Return [X, Y] of the center of cell containing provided text 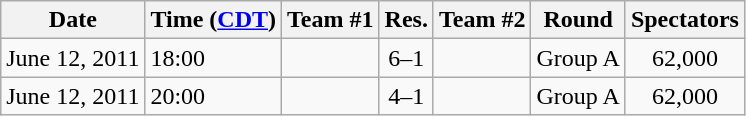
Date [73, 20]
Team #1 [331, 20]
18:00 [214, 58]
Team #2 [482, 20]
Res. [406, 20]
6–1 [406, 58]
Spectators [684, 20]
4–1 [406, 96]
Time (CDT) [214, 20]
Round [578, 20]
20:00 [214, 96]
